For the text-containing cell, return its midpoint in [X, Y] coordinate format. 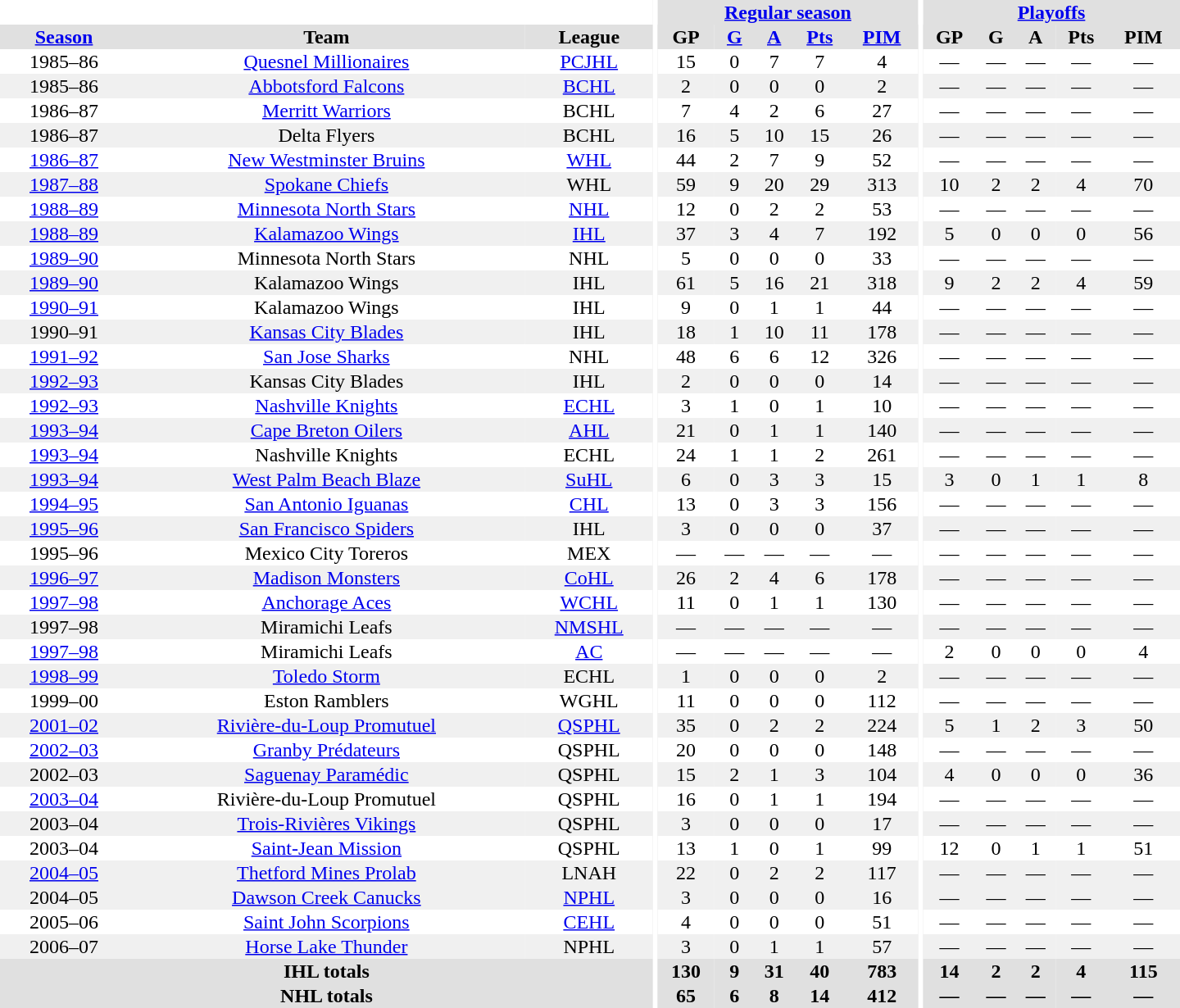
52 [882, 160]
1987–88 [64, 184]
40 [819, 971]
29 [819, 184]
Spokane Chiefs [326, 184]
Cape Breton Oilers [326, 430]
IHL totals [326, 971]
Toledo Storm [326, 676]
San Jose Sharks [326, 356]
56 [1144, 234]
783 [882, 971]
36 [1144, 774]
Trois-Rivières Vikings [326, 824]
Dawson Creek Canucks [326, 897]
224 [882, 725]
27 [882, 111]
2005–06 [64, 922]
412 [882, 996]
31 [774, 971]
PCJHL [589, 61]
115 [1144, 971]
17 [882, 824]
1994–95 [64, 504]
West Palm Beach Blaze [326, 479]
99 [882, 848]
156 [882, 504]
Team [326, 37]
318 [882, 283]
1996–97 [64, 578]
18 [686, 332]
70 [1144, 184]
1998–99 [64, 676]
Anchorage Aces [326, 602]
CoHL [589, 578]
Regular season [788, 12]
NMSHL [589, 627]
WGHL [589, 701]
Thetford Mines Prolab [326, 873]
148 [882, 750]
1991–92 [64, 356]
Granby Prédateurs [326, 750]
61 [686, 283]
MEX [589, 553]
22 [686, 873]
33 [882, 258]
Saint-Jean Mission [326, 848]
Quesnel Millionaires [326, 61]
1999–00 [64, 701]
Season [64, 37]
2006–07 [64, 947]
24 [686, 455]
Playoffs [1051, 12]
192 [882, 234]
326 [882, 356]
112 [882, 701]
261 [882, 455]
117 [882, 873]
CEHL [589, 922]
140 [882, 430]
WCHL [589, 602]
Merritt Warriors [326, 111]
San Francisco Spiders [326, 529]
SuHL [589, 479]
Horse Lake Thunder [326, 947]
Delta Flyers [326, 135]
LNAH [589, 873]
2001–02 [64, 725]
San Antonio Iguanas [326, 504]
57 [882, 947]
League [589, 37]
AC [589, 652]
35 [686, 725]
New Westminster Bruins [326, 160]
CHL [589, 504]
Saint John Scorpions [326, 922]
Mexico City Toreros [326, 553]
53 [882, 209]
Eston Ramblers [326, 701]
48 [686, 356]
50 [1144, 725]
AHL [589, 430]
194 [882, 799]
NHL totals [326, 996]
Abbotsford Falcons [326, 86]
65 [686, 996]
Saguenay Paramédic [326, 774]
104 [882, 774]
Madison Monsters [326, 578]
313 [882, 184]
